Identify which cell holds the provided text, then report its (x, y) central coordinate. 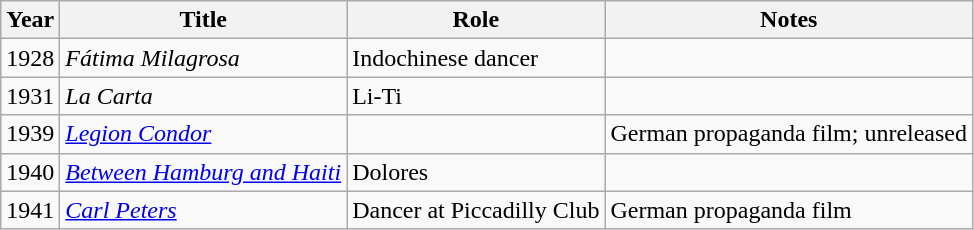
Year (30, 20)
1931 (30, 96)
Notes (789, 20)
German propaganda film; unreleased (789, 134)
Li-Ti (476, 96)
Dancer at Piccadilly Club (476, 210)
Indochinese dancer (476, 58)
Between Hamburg and Haiti (204, 172)
Dolores (476, 172)
La Carta (204, 96)
Title (204, 20)
Fátima Milagrosa (204, 58)
Role (476, 20)
1940 (30, 172)
1928 (30, 58)
German propaganda film (789, 210)
1941 (30, 210)
1939 (30, 134)
Carl Peters (204, 210)
Legion Condor (204, 134)
